Output the [x, y] coordinate of the center of the cell containing the given text.  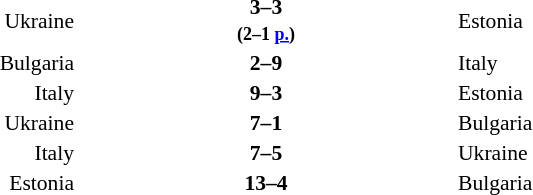
2–9 [266, 62]
7–5 [266, 152]
7–1 [266, 122]
9–3 [266, 92]
